Return the [x, y] coordinate for the center point of the cell that contains the specified text.  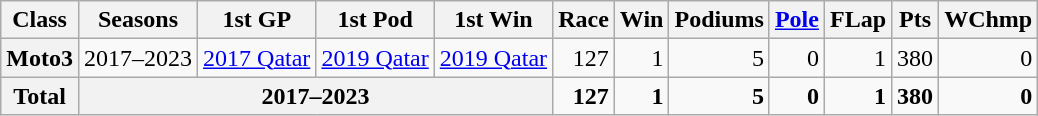
Race [584, 20]
Pts [916, 20]
Podiums [719, 20]
Pole [796, 20]
Seasons [138, 20]
Win [642, 20]
WChmp [988, 20]
Total [40, 96]
1st GP [257, 20]
2017 Qatar [257, 58]
1st Pod [375, 20]
Moto3 [40, 58]
FLap [858, 20]
Class [40, 20]
1st Win [493, 20]
